Return (X, Y) of the center of cell containing provided text 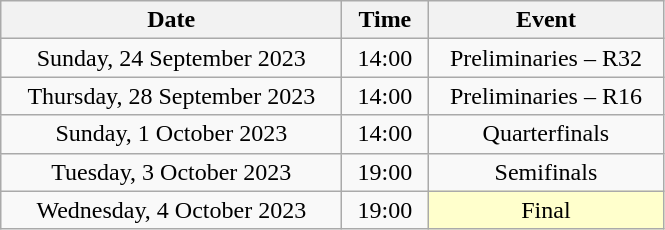
Time (385, 20)
Quarterfinals (546, 134)
Final (546, 210)
Thursday, 28 September 2023 (172, 96)
Date (172, 20)
Event (546, 20)
Wednesday, 4 October 2023 (172, 210)
Semifinals (546, 172)
Preliminaries – R32 (546, 58)
Sunday, 1 October 2023 (172, 134)
Tuesday, 3 October 2023 (172, 172)
Preliminaries – R16 (546, 96)
Sunday, 24 September 2023 (172, 58)
